Locate the cell with the specified text and output its (X, Y) center coordinate. 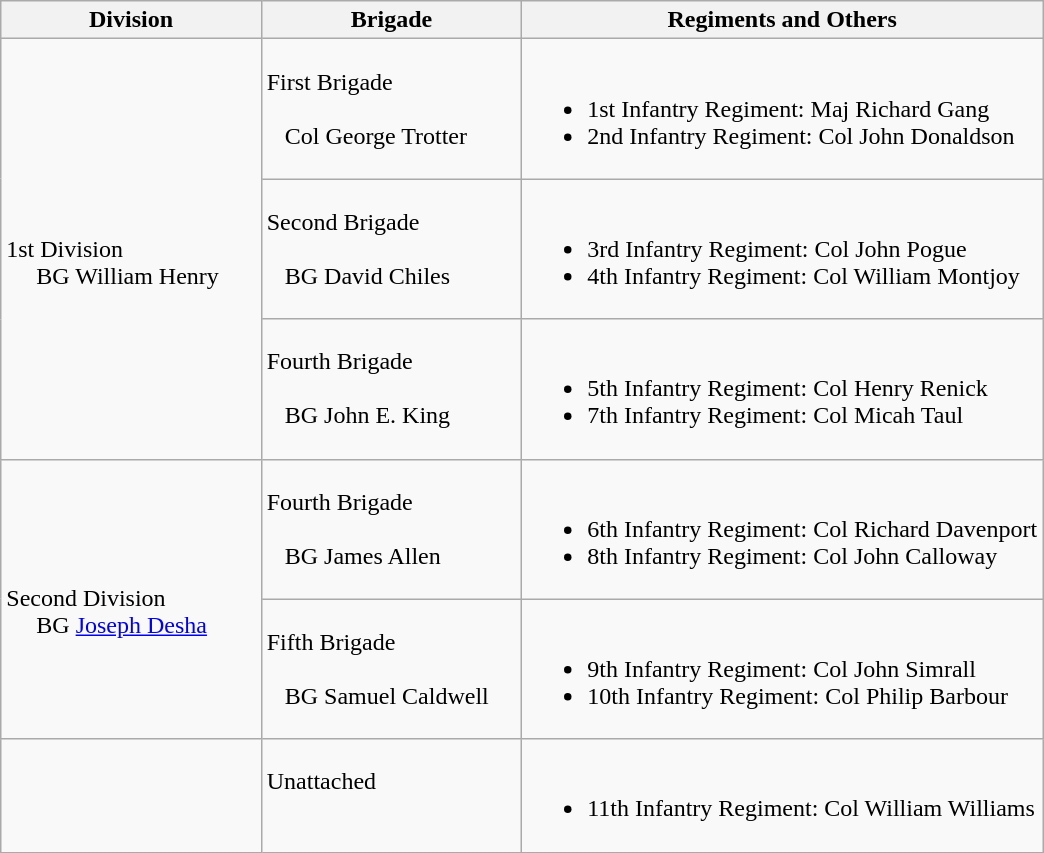
1st Infantry Regiment: Maj Richard Gang2nd Infantry Regiment: Col John Donaldson (782, 109)
11th Infantry Regiment: Col William Williams (782, 796)
Second Brigade BG David Chiles (391, 249)
Fifth Brigade BG Samuel Caldwell (391, 669)
Regiments and Others (782, 20)
Unattached (391, 796)
Division (131, 20)
1st Division BG William Henry (131, 249)
First Brigade Col George Trotter (391, 109)
5th Infantry Regiment: Col Henry Renick7th Infantry Regiment: Col Micah Taul (782, 389)
Fourth Brigade BG James Allen (391, 529)
Second Division BG Joseph Desha (131, 599)
Brigade (391, 20)
9th Infantry Regiment: Col John Simrall10th Infantry Regiment: Col Philip Barbour (782, 669)
Fourth Brigade BG John E. King (391, 389)
3rd Infantry Regiment: Col John Pogue4th Infantry Regiment: Col William Montjoy (782, 249)
6th Infantry Regiment: Col Richard Davenport8th Infantry Regiment: Col John Calloway (782, 529)
